Output the (x, y) coordinate of the center of the cell containing the given text.  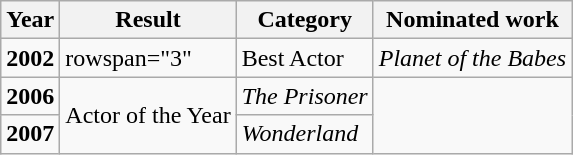
2002 (30, 58)
2006 (30, 96)
Result (148, 20)
Planet of the Babes (472, 58)
rowspan="3" (148, 58)
Nominated work (472, 20)
Wonderland (304, 134)
Actor of the Year (148, 115)
2007 (30, 134)
Year (30, 20)
Category (304, 20)
The Prisoner (304, 96)
Best Actor (304, 58)
